Return the (X, Y) coordinate for the center point of the cell that contains the specified text.  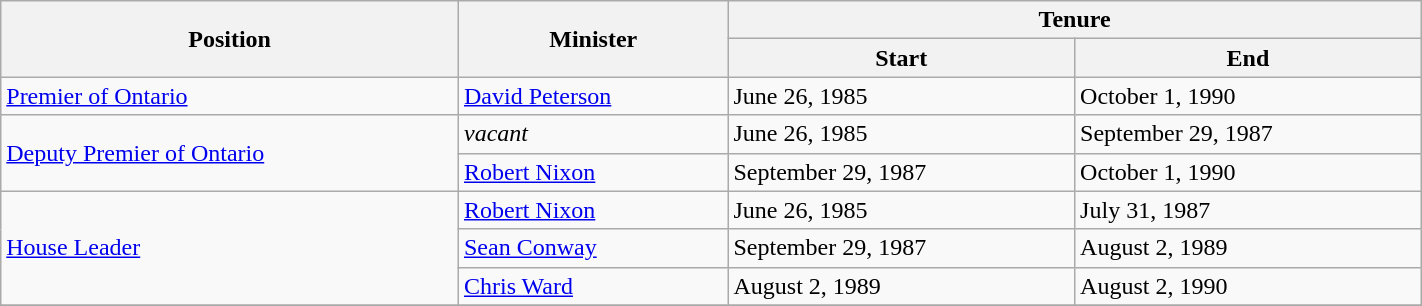
Position (230, 39)
House Leader (230, 248)
August 2, 1990 (1248, 286)
Deputy Premier of Ontario (230, 153)
David Peterson (592, 96)
Sean Conway (592, 248)
Chris Ward (592, 286)
Start (902, 58)
Premier of Ontario (230, 96)
Tenure (1074, 20)
vacant (592, 134)
July 31, 1987 (1248, 210)
Minister (592, 39)
End (1248, 58)
